For the text-containing cell, return its midpoint in [x, y] coordinate format. 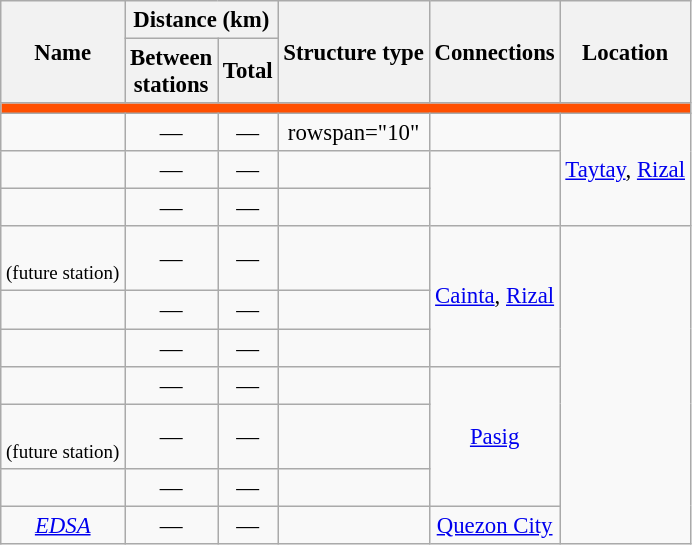
EDSA [63, 525]
Taytay, Rizal [625, 170]
Total [248, 72]
rowspan="10" [354, 133]
Distance (km) [202, 20]
Structure type [354, 52]
Cainta, Rizal [494, 296]
Connections [494, 52]
Quezon City [494, 525]
Betweenstations [172, 72]
Name [63, 52]
Location [625, 52]
Pasig [494, 436]
